Search for the cell housing the specified text and yield its (X, Y) center coordinate. 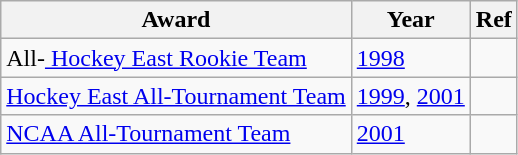
Ref (494, 20)
Award (176, 20)
Hockey East All-Tournament Team (176, 96)
1998 (410, 58)
2001 (410, 134)
NCAA All-Tournament Team (176, 134)
All- Hockey East Rookie Team (176, 58)
Year (410, 20)
1999, 2001 (410, 96)
